Output the [X, Y] coordinate of the center of the cell containing the given text.  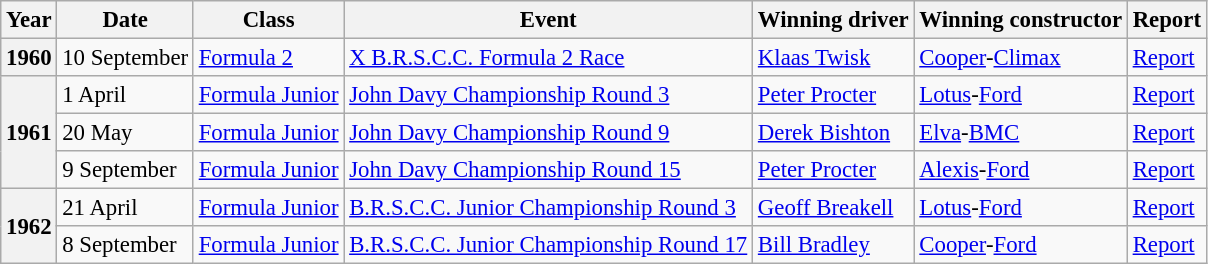
Klaas Twisk [834, 58]
21 April [125, 208]
20 May [125, 133]
Event [548, 20]
1 April [125, 95]
1962 [29, 226]
Geoff Breakell [834, 208]
Formula 2 [268, 58]
B.R.S.C.C. Junior Championship Round 17 [548, 245]
Winning driver [834, 20]
Bill Bradley [834, 245]
Elva-BMC [1020, 133]
1961 [29, 132]
8 September [125, 245]
Cooper-Climax [1020, 58]
B.R.S.C.C. Junior Championship Round 3 [548, 208]
Alexis-Ford [1020, 170]
Class [268, 20]
John Davy Championship Round 9 [548, 133]
Year [29, 20]
Date [125, 20]
Derek Bishton [834, 133]
10 September [125, 58]
Cooper-Ford [1020, 245]
9 September [125, 170]
John Davy Championship Round 3 [548, 95]
John Davy Championship Round 15 [548, 170]
1960 [29, 58]
X B.R.S.C.C. Formula 2 Race [548, 58]
Winning constructor [1020, 20]
